Provide the (X, Y) coordinate of the cell's center where the given text is located.  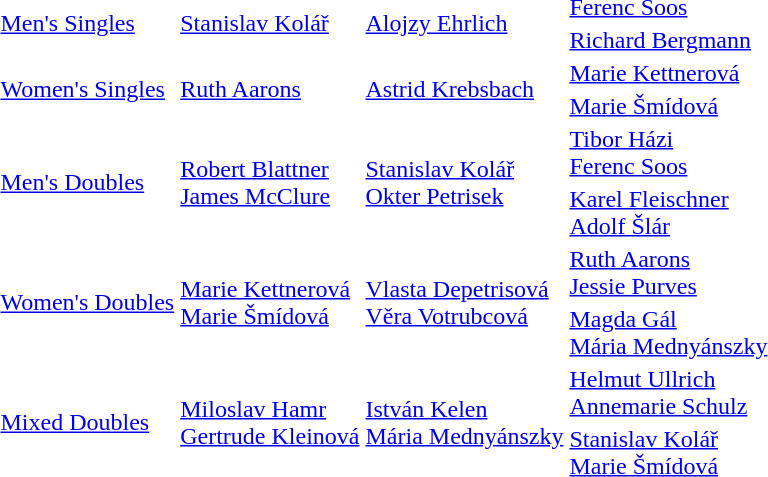
Astrid Krebsbach (464, 90)
Stanislav Kolář Okter Petrisek (464, 182)
Ruth Aarons (270, 90)
Vlasta Depetrisová Věra Votrubcová (464, 302)
Marie Kettnerová Marie Šmídová (270, 302)
Robert Blattner James McClure (270, 182)
